For the text-containing cell, return its midpoint in (x, y) coordinate format. 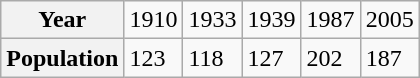
2005 (390, 20)
1987 (330, 20)
1933 (212, 20)
Population (62, 58)
118 (212, 58)
1910 (154, 20)
202 (330, 58)
Year (62, 20)
123 (154, 58)
187 (390, 58)
127 (272, 58)
1939 (272, 20)
